For the text-containing cell, return its midpoint in [x, y] coordinate format. 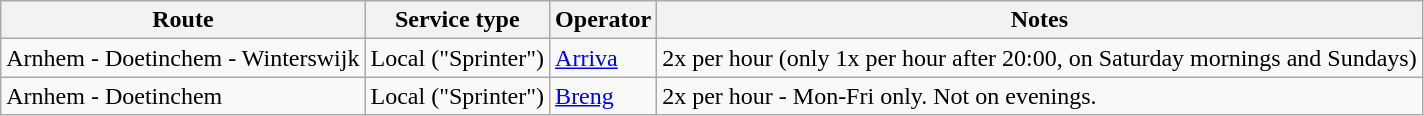
Arriva [604, 58]
Notes [1040, 20]
Breng [604, 96]
2x per hour (only 1x per hour after 20:00, on Saturday mornings and Sundays) [1040, 58]
2x per hour - Mon-Fri only. Not on evenings. [1040, 96]
Service type [458, 20]
Arnhem - Doetinchem - Winterswijk [183, 58]
Operator [604, 20]
Route [183, 20]
Arnhem - Doetinchem [183, 96]
